Pinpoint the cell where the given text exists, returning its (X, Y) midpoint coordinate. 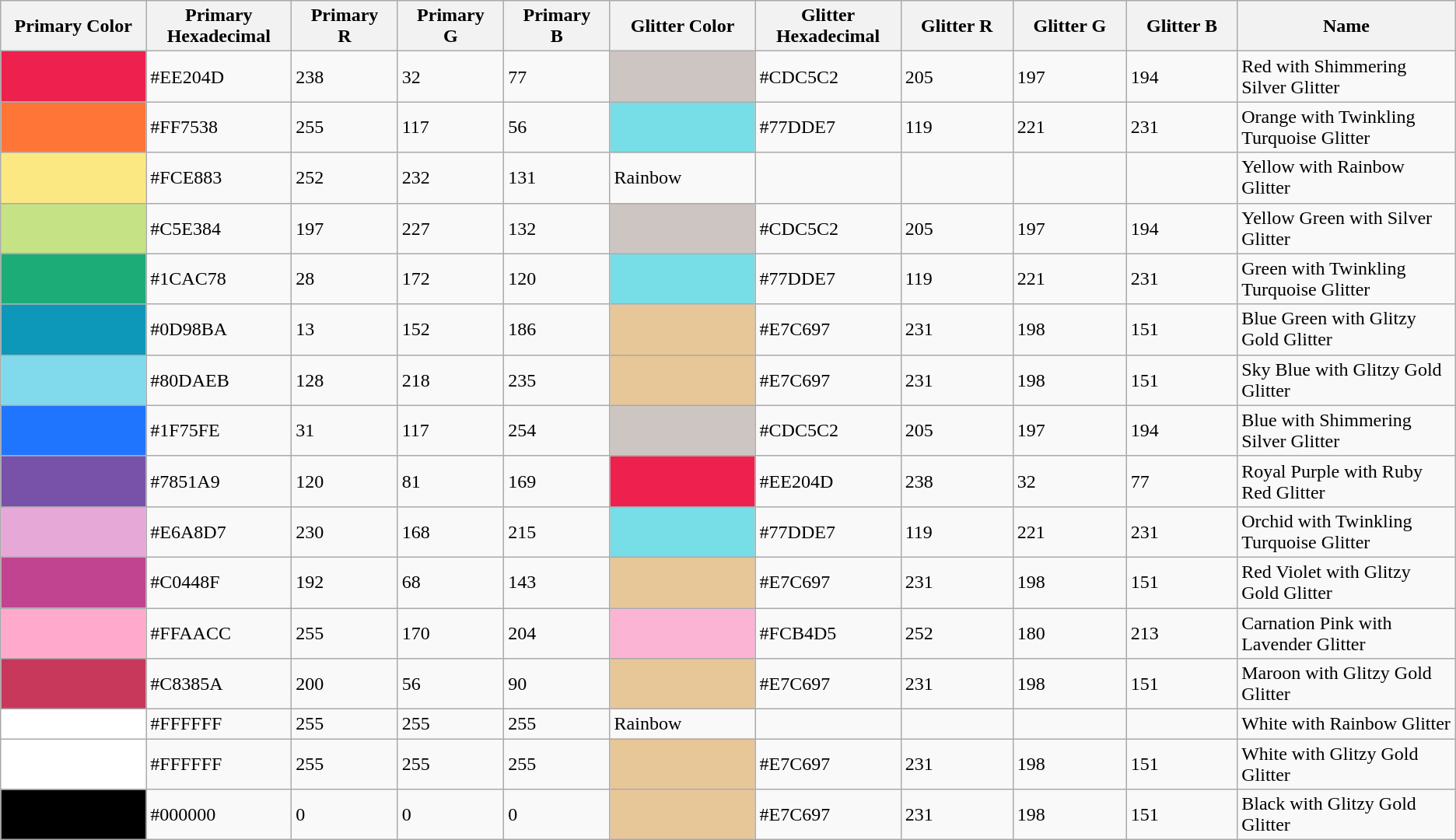
#C5E384 (219, 229)
PrimaryR (345, 26)
Glitter B (1181, 26)
213 (1181, 633)
PrimaryG (450, 26)
White with Glitzy Gold Glitter (1347, 764)
#FFAACC (219, 633)
200 (345, 684)
Primary Hexadecimal (219, 26)
Red Violet with Glitzy Gold Glitter (1347, 582)
#E6A8D7 (219, 532)
Black with Glitzy Gold Glitter (1347, 815)
186 (557, 330)
Sky Blue with Glitzy Gold Glitter (1347, 380)
Blue Green with Glitzy Gold Glitter (1347, 330)
#C0448F (219, 582)
White with Rainbow Glitter (1347, 724)
13 (345, 330)
Blue with Shimmering Silver Glitter (1347, 431)
254 (557, 431)
31 (345, 431)
143 (557, 582)
132 (557, 229)
#7851A9 (219, 481)
215 (557, 532)
192 (345, 582)
Primary Color (73, 26)
232 (450, 177)
204 (557, 633)
Glitter R (957, 26)
218 (450, 380)
235 (557, 380)
28 (345, 278)
#C8385A (219, 684)
Green with Twinkling Turquoise Glitter (1347, 278)
180 (1069, 633)
172 (450, 278)
#0D98BA (219, 330)
131 (557, 177)
#80DAEB (219, 380)
170 (450, 633)
Glitter Color (683, 26)
#1CAC78 (219, 278)
Orange with Twinkling Turquoise Glitter (1347, 128)
Glitter G (1069, 26)
#FF7538 (219, 128)
Name (1347, 26)
128 (345, 380)
Royal Purple with Ruby Red Glitter (1347, 481)
Maroon with Glitzy Gold Glitter (1347, 684)
Yellow with Rainbow Glitter (1347, 177)
Carnation Pink with Lavender Glitter (1347, 633)
#1F75FE (219, 431)
#FCE883 (219, 177)
168 (450, 532)
227 (450, 229)
#FCB4D5 (828, 633)
169 (557, 481)
#000000 (219, 815)
Red with Shimmering Silver Glitter (1347, 76)
Glitter Hexadecimal (828, 26)
81 (450, 481)
Orchid with Twinkling Turquoise Glitter (1347, 532)
68 (450, 582)
Yellow Green with Silver Glitter (1347, 229)
PrimaryB (557, 26)
230 (345, 532)
152 (450, 330)
90 (557, 684)
